Locate the cell with the specified text and output its (x, y) center coordinate. 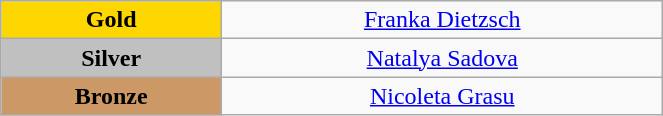
Bronze (112, 96)
Nicoleta Grasu (442, 96)
Silver (112, 58)
Gold (112, 20)
Franka Dietzsch (442, 20)
Natalya Sadova (442, 58)
